Provide the (x, y) coordinate of the cell's center where the given text is located.  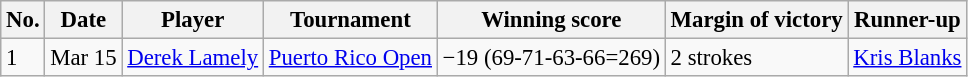
Tournament (350, 20)
Date (84, 20)
Margin of victory (756, 20)
−19 (69-71-63-66=269) (551, 58)
2 strokes (756, 58)
1 (23, 58)
Mar 15 (84, 58)
Kris Blanks (908, 58)
Runner-up (908, 20)
Puerto Rico Open (350, 58)
Player (193, 20)
Derek Lamely (193, 58)
Winning score (551, 20)
No. (23, 20)
